From the cell containing the given text, extract its center point as (x, y) coordinate. 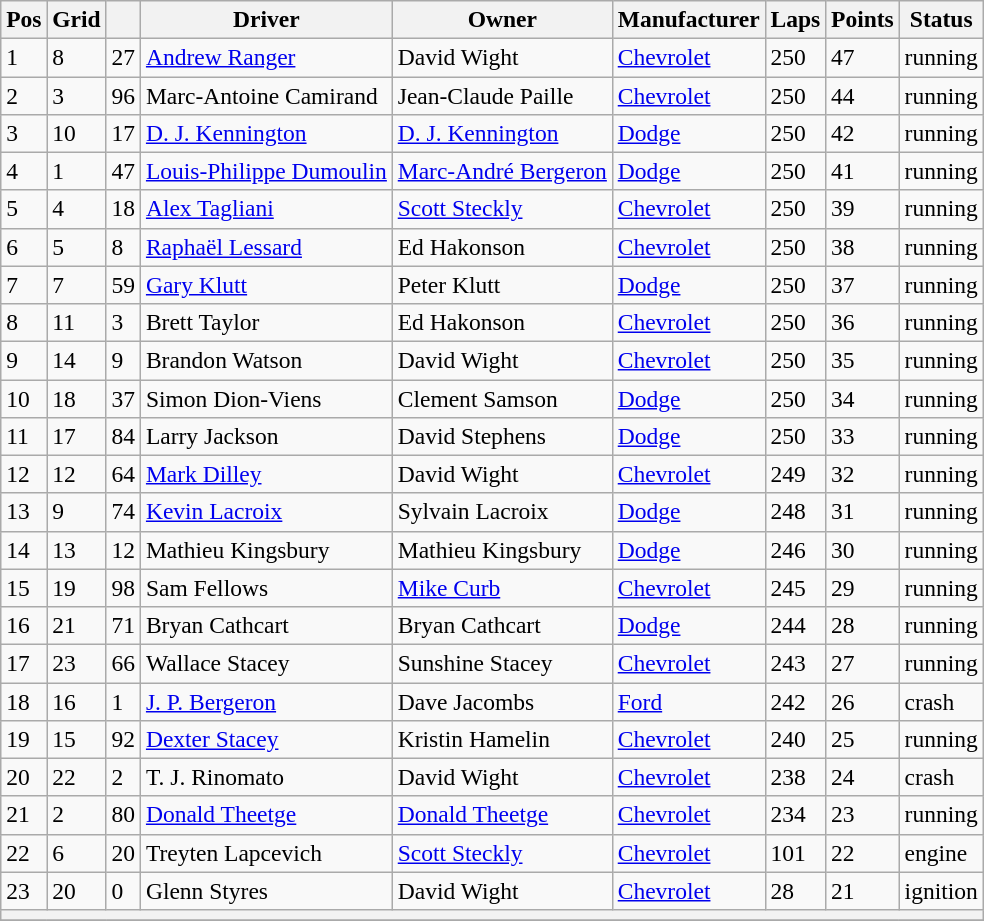
Kevin Lacroix (266, 512)
Pos (24, 19)
246 (796, 550)
244 (796, 625)
32 (863, 474)
Andrew Ranger (266, 57)
42 (863, 133)
engine (941, 853)
Sunshine Stacey (502, 663)
Driver (266, 19)
31 (863, 512)
Brett Taylor (266, 322)
Larry Jackson (266, 436)
Manufacturer (688, 19)
101 (796, 853)
242 (796, 701)
David Stephens (502, 436)
29 (863, 588)
Jean-Claude Paille (502, 95)
Owner (502, 19)
59 (123, 285)
Mike Curb (502, 588)
39 (863, 209)
Sylvain Lacroix (502, 512)
80 (123, 815)
238 (796, 777)
92 (123, 739)
Simon Dion-Viens (266, 398)
249 (796, 474)
ignition (941, 891)
Dave Jacombs (502, 701)
Raphaël Lessard (266, 247)
Treyten Lapcevich (266, 853)
66 (123, 663)
248 (796, 512)
Brandon Watson (266, 360)
Alex Tagliani (266, 209)
Marc-André Bergeron (502, 171)
Clement Samson (502, 398)
Marc-Antoine Camirand (266, 95)
Grid (76, 19)
98 (123, 588)
25 (863, 739)
240 (796, 739)
30 (863, 550)
Kristin Hamelin (502, 739)
24 (863, 777)
0 (123, 891)
34 (863, 398)
T. J. Rinomato (266, 777)
Wallace Stacey (266, 663)
Sam Fellows (266, 588)
64 (123, 474)
Glenn Styres (266, 891)
Laps (796, 19)
Points (863, 19)
Status (941, 19)
38 (863, 247)
26 (863, 701)
35 (863, 360)
Ford (688, 701)
74 (123, 512)
Peter Klutt (502, 285)
J. P. Bergeron (266, 701)
44 (863, 95)
36 (863, 322)
Mark Dilley (266, 474)
Gary Klutt (266, 285)
84 (123, 436)
33 (863, 436)
96 (123, 95)
Dexter Stacey (266, 739)
245 (796, 588)
Louis-Philippe Dumoulin (266, 171)
41 (863, 171)
234 (796, 815)
243 (796, 663)
71 (123, 625)
